Locate the cell with the specified text and output its [x, y] center coordinate. 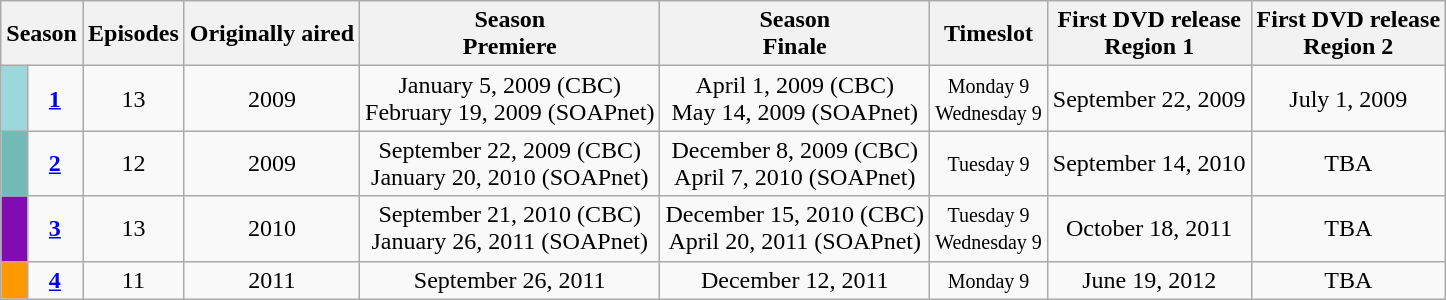
First DVD releaseRegion 2 [1348, 34]
September 21, 2010 (CBC)January 26, 2011 (SOAPnet) [510, 228]
SeasonFinale [795, 34]
4 [54, 280]
January 5, 2009 (CBC)February 19, 2009 (SOAPnet) [510, 98]
December 12, 2011 [795, 280]
July 1, 2009 [1348, 98]
12 [133, 164]
Monday 9 [989, 280]
1 [54, 98]
September 22, 2009 [1149, 98]
June 19, 2012 [1149, 280]
April 1, 2009 (CBC)May 14, 2009 (SOAPnet) [795, 98]
3 [54, 228]
Monday 9 Wednesday 9 [989, 98]
First DVD releaseRegion 1 [1149, 34]
SeasonPremiere [510, 34]
September 22, 2009 (CBC)January 20, 2010 (SOAPnet) [510, 164]
Timeslot [989, 34]
September 14, 2010 [1149, 164]
11 [133, 280]
October 18, 2011 [1149, 228]
Episodes [133, 34]
September 26, 2011 [510, 280]
Season [42, 34]
December 15, 2010 (CBC)April 20, 2011 (SOAPnet) [795, 228]
Tuesday 9 [989, 164]
2 [54, 164]
Tuesday 9 Wednesday 9 [989, 228]
2011 [272, 280]
Originally aired [272, 34]
2010 [272, 228]
December 8, 2009 (CBC)April 7, 2010 (SOAPnet) [795, 164]
